From the cell containing the given text, extract its center point as (x, y) coordinate. 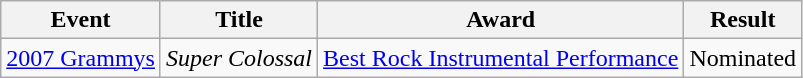
2007 Grammys (81, 58)
Nominated (743, 58)
Result (743, 20)
Event (81, 20)
Title (238, 20)
Super Colossal (238, 58)
Award (501, 20)
Best Rock Instrumental Performance (501, 58)
